Output the [x, y] coordinate of the center of the cell containing the given text.  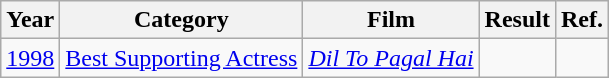
Category [182, 20]
Result [517, 20]
Ref. [582, 20]
Dil To Pagal Hai [391, 58]
Year [30, 20]
1998 [30, 58]
Best Supporting Actress [182, 58]
Film [391, 20]
